Pinpoint the cell where the given text exists, returning its (X, Y) midpoint coordinate. 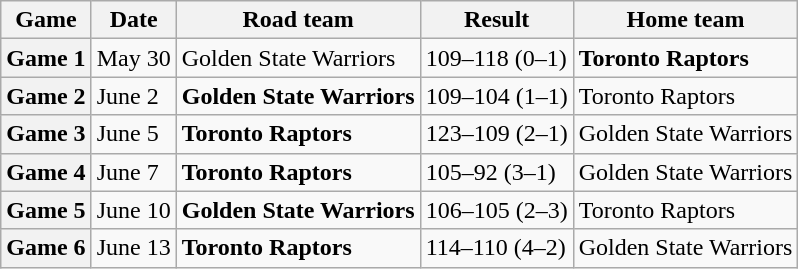
Game 5 (46, 210)
Game 2 (46, 96)
Game 3 (46, 134)
Game 6 (46, 248)
123–109 (2–1) (496, 134)
Game (46, 20)
114–110 (4–2) (496, 248)
June 10 (134, 210)
May 30 (134, 58)
105–92 (3–1) (496, 172)
June 7 (134, 172)
Road team (298, 20)
Game 4 (46, 172)
Home team (686, 20)
June 13 (134, 248)
Result (496, 20)
June 5 (134, 134)
109–118 (0–1) (496, 58)
106–105 (2–3) (496, 210)
June 2 (134, 96)
Game 1 (46, 58)
Date (134, 20)
109–104 (1–1) (496, 96)
